Output the [x, y] coordinate of the center of the cell containing the given text.  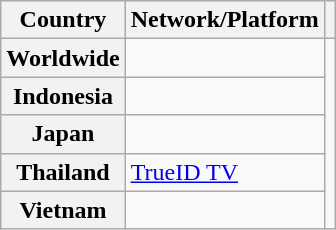
TrueID TV [224, 172]
Japan [63, 134]
Worldwide [63, 58]
Vietnam [63, 210]
Network/Platform [224, 20]
Indonesia [63, 96]
Country [63, 20]
Thailand [63, 172]
